From the cell containing the given text, extract its center point as [x, y] coordinate. 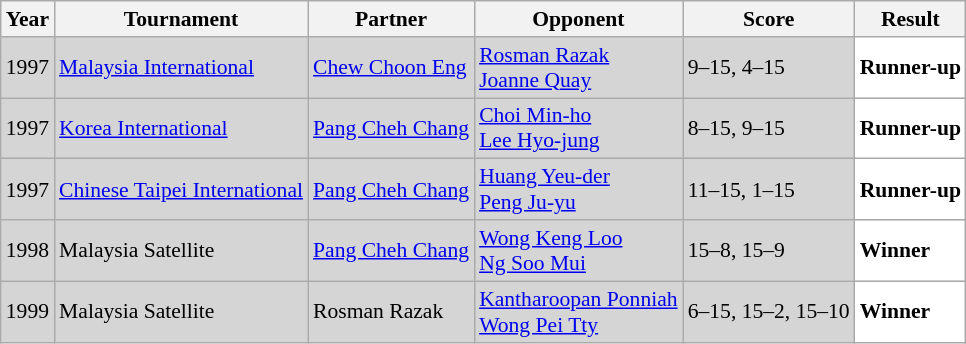
11–15, 1–15 [769, 190]
Kantharoopan Ponniah Wong Pei Tty [578, 312]
Malaysia International [181, 68]
6–15, 15–2, 15–10 [769, 312]
Tournament [181, 19]
Wong Keng Loo Ng Soo Mui [578, 250]
Score [769, 19]
15–8, 15–9 [769, 250]
Chinese Taipei International [181, 190]
1998 [28, 250]
Opponent [578, 19]
Rosman Razak Joanne Quay [578, 68]
Partner [391, 19]
Rosman Razak [391, 312]
Year [28, 19]
Result [910, 19]
Korea International [181, 128]
Choi Min-ho Lee Hyo-jung [578, 128]
9–15, 4–15 [769, 68]
Huang Yeu-der Peng Ju-yu [578, 190]
Chew Choon Eng [391, 68]
1999 [28, 312]
8–15, 9–15 [769, 128]
